Locate the cell with the specified text and output its [x, y] center coordinate. 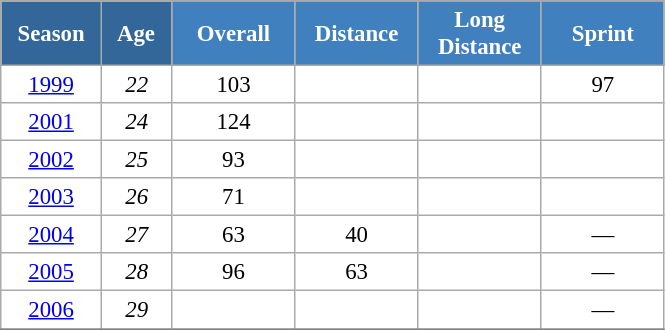
96 [234, 273]
2004 [52, 235]
Overall [234, 34]
103 [234, 85]
26 [136, 197]
28 [136, 273]
25 [136, 160]
2001 [52, 122]
97 [602, 85]
22 [136, 85]
2003 [52, 197]
1999 [52, 85]
2005 [52, 273]
Season [52, 34]
Long Distance [480, 34]
Sprint [602, 34]
124 [234, 122]
27 [136, 235]
24 [136, 122]
Distance [356, 34]
40 [356, 235]
Age [136, 34]
2006 [52, 310]
93 [234, 160]
71 [234, 197]
2002 [52, 160]
29 [136, 310]
